Detect which cell encompasses the target text, then output its (X, Y) center coordinate. 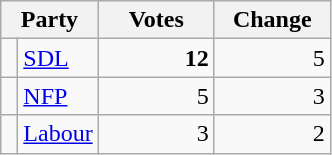
NFP (58, 96)
Labour (58, 134)
Party (50, 20)
Change (272, 20)
SDL (58, 58)
2 (272, 134)
Votes (156, 20)
12 (156, 58)
